Return (X, Y) of the center of cell containing provided text 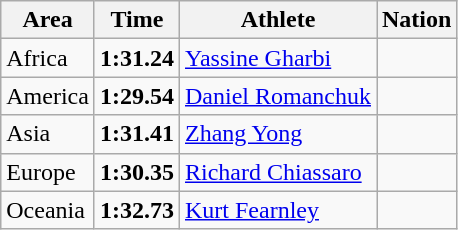
Kurt Fearnley (278, 210)
Africa (48, 58)
Nation (416, 20)
Area (48, 20)
Daniel Romanchuk (278, 96)
Time (136, 20)
Athlete (278, 20)
Yassine Gharbi (278, 58)
Richard Chiassaro (278, 172)
1:30.35 (136, 172)
Europe (48, 172)
1:32.73 (136, 210)
1:31.41 (136, 134)
1:29.54 (136, 96)
Asia (48, 134)
Zhang Yong (278, 134)
Oceania (48, 210)
1:31.24 (136, 58)
America (48, 96)
